Determine the (X, Y) coordinate at the center of the cell enclosing the given text.  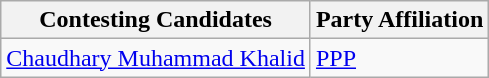
PPP (399, 58)
Party Affiliation (399, 20)
Chaudhary Muhammad Khalid (156, 58)
Contesting Candidates (156, 20)
